Determine the [X, Y] coordinate at the center of the cell enclosing the given text.  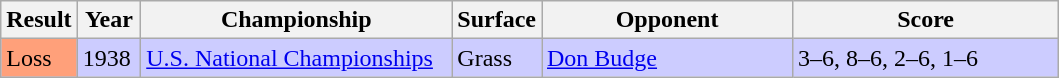
1938 [109, 58]
U.S. National Championships [296, 58]
Result [39, 20]
Grass [497, 58]
Loss [39, 58]
Year [109, 20]
3–6, 8–6, 2–6, 1–6 [926, 58]
Surface [497, 20]
Championship [296, 20]
Score [926, 20]
Opponent [668, 20]
Don Budge [668, 58]
